Pinpoint the cell where the given text exists, returning its [x, y] midpoint coordinate. 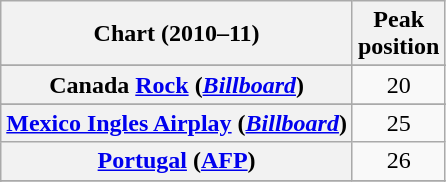
26 [398, 161]
Chart (2010–11) [177, 34]
Mexico Ingles Airplay (Billboard) [177, 123]
20 [398, 85]
Portugal (AFP) [177, 161]
25 [398, 123]
Peakposition [398, 34]
Canada Rock (Billboard) [177, 85]
